For the text-containing cell, return its midpoint in (x, y) coordinate format. 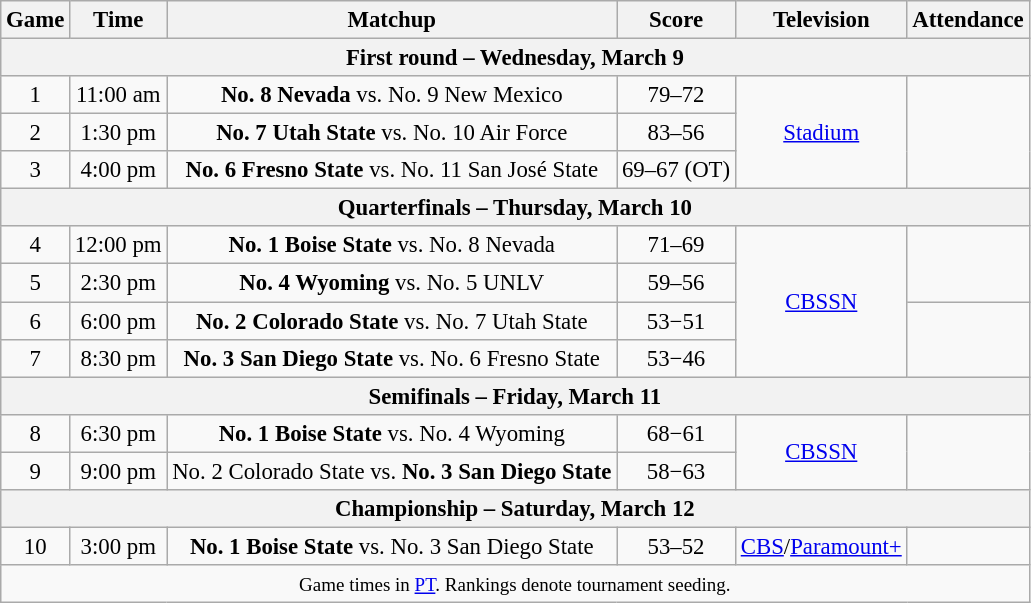
53−51 (676, 321)
No. 1 Boise State vs. No. 3 San Diego State (392, 546)
No. 2 Colorado State vs. No. 3 San Diego State (392, 471)
3 (36, 170)
69–67 (OT) (676, 170)
No. 1 Boise State vs. No. 4 Wyoming (392, 433)
6:00 pm (118, 321)
Matchup (392, 20)
2:30 pm (118, 283)
11:00 am (118, 95)
Game times in PT. Rankings denote tournament seeding. (515, 584)
CBS/Paramount+ (821, 546)
5 (36, 283)
58−63 (676, 471)
Attendance (968, 20)
Score (676, 20)
No. 4 Wyoming vs. No. 5 UNLV (392, 283)
9 (36, 471)
7 (36, 358)
53–52 (676, 546)
First round – Wednesday, March 9 (515, 58)
Quarterfinals – Thursday, March 10 (515, 208)
6 (36, 321)
12:00 pm (118, 245)
8 (36, 433)
1 (36, 95)
53−46 (676, 358)
10 (36, 546)
9:00 pm (118, 471)
79–72 (676, 95)
71–69 (676, 245)
No. 3 San Diego State vs. No. 6 Fresno State (392, 358)
Time (118, 20)
4:00 pm (118, 170)
No. 2 Colorado State vs. No. 7 Utah State (392, 321)
2 (36, 133)
No. 6 Fresno State vs. No. 11 San José State (392, 170)
6:30 pm (118, 433)
No. 1 Boise State vs. No. 8 Nevada (392, 245)
4 (36, 245)
83–56 (676, 133)
1:30 pm (118, 133)
Television (821, 20)
3:00 pm (118, 546)
No. 7 Utah State vs. No. 10 Air Force (392, 133)
59–56 (676, 283)
Stadium (821, 132)
68−61 (676, 433)
Game (36, 20)
No. 8 Nevada vs. No. 9 New Mexico (392, 95)
Championship – Saturday, March 12 (515, 509)
8:30 pm (118, 358)
Semifinals – Friday, March 11 (515, 396)
